Find where the given text appears and provide that cell's center as (X, Y) coordinate. 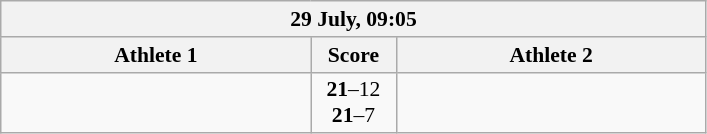
21–1221–7 (354, 102)
Score (354, 55)
29 July, 09:05 (354, 19)
Athlete 2 (551, 55)
Athlete 1 (156, 55)
